Determine the [X, Y] coordinate at the center of the cell enclosing the given text.  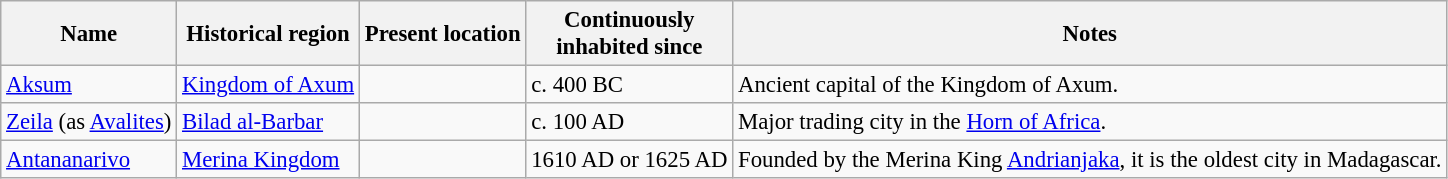
1610 AD or 1625 AD [630, 160]
Notes [1090, 34]
Founded by the Merina King Andrianjaka, it is the oldest city in Madagascar. [1090, 160]
Bilad al-Barbar [268, 122]
Present location [442, 34]
c. 400 BC [630, 85]
Zeila (as Avalites) [89, 122]
Kingdom of Axum [268, 85]
Major trading city in the Horn of Africa. [1090, 122]
Merina Kingdom [268, 160]
Name [89, 34]
c. 100 AD [630, 122]
Ancient capital of the Kingdom of Axum. [1090, 85]
Historical region [268, 34]
Antananarivo [89, 160]
Continuouslyinhabited since [630, 34]
Aksum [89, 85]
